Determine the (x, y) coordinate at the center of the cell enclosing the given text.  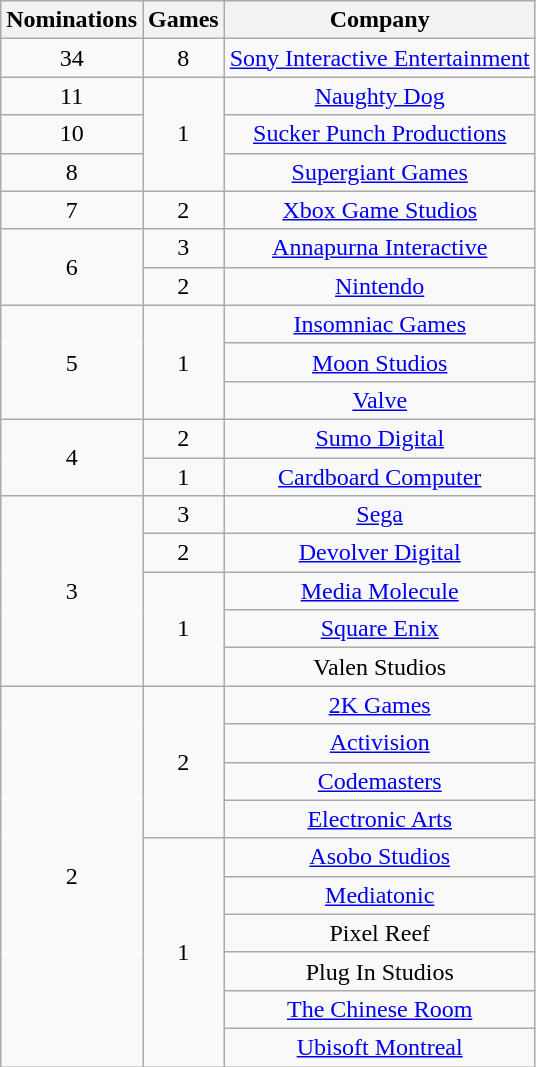
Nintendo (380, 286)
Supergiant Games (380, 172)
Valve (380, 400)
Company (380, 20)
Asobo Studios (380, 857)
Pixel Reef (380, 933)
4 (72, 457)
34 (72, 58)
Ubisoft Montreal (380, 1047)
Annapurna Interactive (380, 248)
6 (72, 267)
Insomniac Games (380, 324)
11 (72, 96)
Square Enix (380, 629)
Sucker Punch Productions (380, 134)
Moon Studios (380, 362)
Xbox Game Studios (380, 210)
Codemasters (380, 781)
Media Molecule (380, 591)
Sumo Digital (380, 438)
Mediatonic (380, 895)
Electronic Arts (380, 819)
Activision (380, 743)
2K Games (380, 705)
Plug In Studios (380, 971)
10 (72, 134)
Nominations (72, 20)
Valen Studios (380, 667)
Sony Interactive Entertainment (380, 58)
Naughty Dog (380, 96)
5 (72, 362)
Sega (380, 515)
The Chinese Room (380, 1009)
Cardboard Computer (380, 477)
Games (183, 20)
7 (72, 210)
Devolver Digital (380, 553)
